Return (x, y) of the center of cell containing provided text 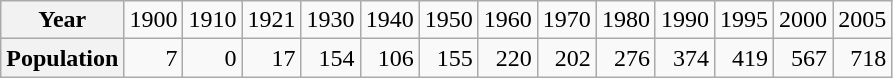
1960 (508, 20)
1970 (566, 20)
7 (154, 58)
220 (508, 58)
1900 (154, 20)
1980 (626, 20)
2000 (804, 20)
106 (390, 58)
154 (330, 58)
17 (272, 58)
Year (62, 20)
1950 (448, 20)
1921 (272, 20)
2005 (862, 20)
1930 (330, 20)
419 (744, 58)
0 (212, 58)
155 (448, 58)
1995 (744, 20)
1910 (212, 20)
202 (566, 58)
Population (62, 58)
718 (862, 58)
567 (804, 58)
276 (626, 58)
374 (684, 58)
1990 (684, 20)
1940 (390, 20)
